Detect which cell encompasses the target text, then output its [x, y] center coordinate. 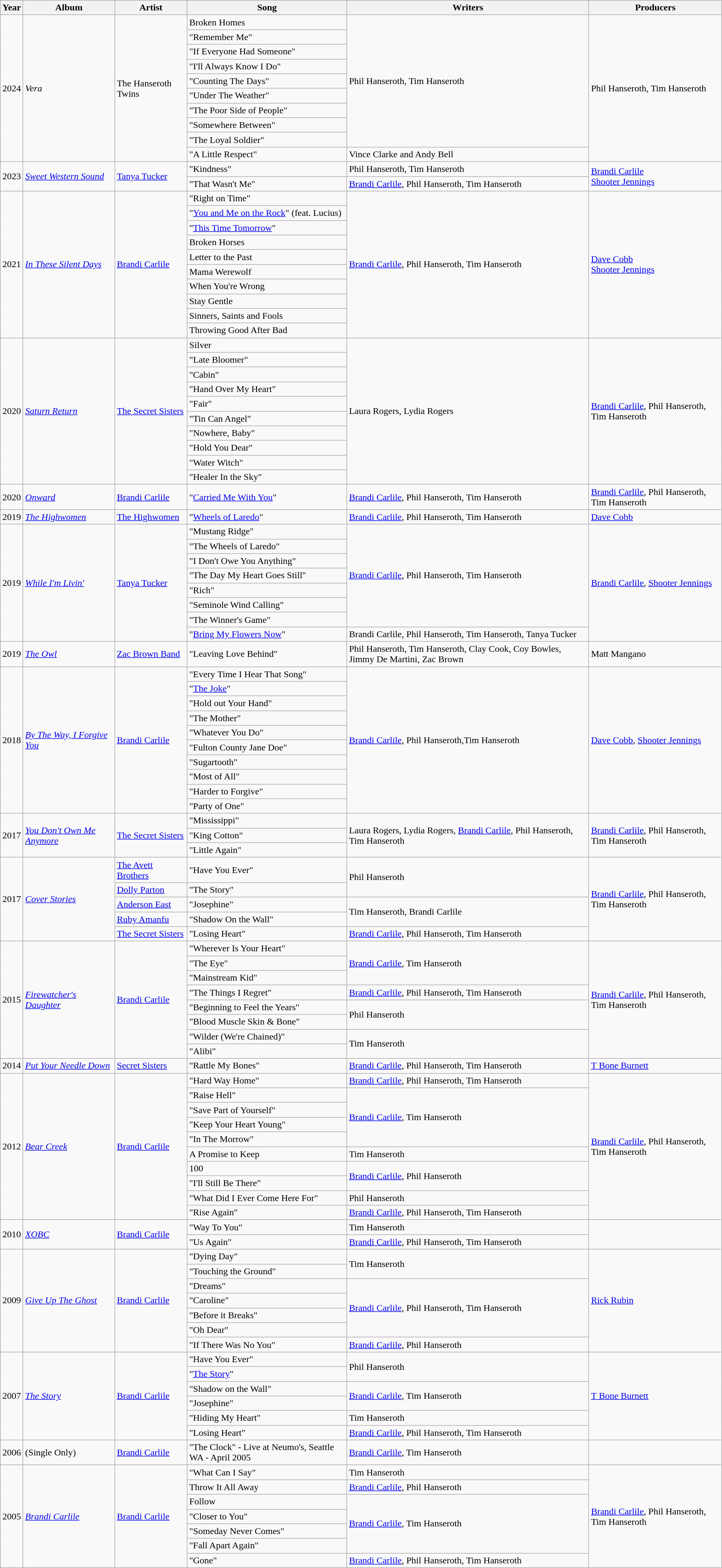
2018 [12, 740]
"Mustang Ridge" [267, 532]
2014 [12, 1066]
"Somewhere Between" [267, 125]
"Gone" [267, 1560]
Bear Creek [69, 1146]
Laura Rogers, Lydia Rogers, Brandi Carlile, Phil Hanseroth, Tim Hanseroth [468, 835]
"Under The Weather" [267, 96]
Put Your Needle Down [69, 1066]
2024 [12, 89]
Saturn Return [69, 411]
2015 [12, 1000]
"Beginning to Feel the Years" [267, 1007]
"Way To You" [267, 1227]
"The Loyal Soldier" [267, 140]
"Blood Muscle Skin & Bone" [267, 1022]
Vince Clarke and Andy Bell [468, 154]
Firewatcher's Daughter [69, 1000]
By The Way, I Forgive You [69, 740]
"Touching the Ground" [267, 1271]
Laura Rogers, Lydia Rogers [468, 411]
"Shadow on the Wall" [267, 1389]
Phil Hanseroth, Tim Hanseroth, Clay Cook, Coy Bowles, Jimmy De Martini, Zac Brown [468, 654]
"The Joke" [267, 689]
"Right on Time" [267, 199]
Zac Brown Band [151, 654]
You Don't Own Me Anymore [69, 835]
"Late Bloomer" [267, 360]
"Hard Way Home" [267, 1080]
"The Eye" [267, 963]
"Mississippi" [267, 821]
Dave Cobb, Shooter Jennings [655, 740]
"Water Witch" [267, 463]
Secret Sisters [151, 1066]
Producers [655, 8]
The Hanseroth Twins [151, 89]
Song [267, 8]
Give Up The Ghost [69, 1300]
Brandi CarlileShooter Jennings [655, 176]
"Leaving Love Behind" [267, 654]
"The Wheels of Laredo" [267, 546]
"Caroline" [267, 1300]
Ruby Amanfu [151, 919]
"If Everyone Had Someone" [267, 52]
2006 [12, 1452]
"The Day My Heart Goes Still" [267, 575]
2007 [12, 1396]
Artist [151, 8]
"The Poor Side of People" [267, 110]
Silver [267, 345]
"I Don't Owe You Anything" [267, 561]
Stay Gentle [267, 301]
"What Did I Ever Come Here For" [267, 1198]
Dolly Parton [151, 890]
"Fair" [267, 404]
2023 [12, 176]
Year [12, 8]
Follow [267, 1502]
"Every Time I Hear That Song" [267, 674]
(Single Only) [69, 1452]
"Sugartooth" [267, 762]
"King Cotton" [267, 835]
"Alibi" [267, 1051]
"Harder to Forgive" [267, 791]
"Dreams" [267, 1286]
"Mainstream Kid" [267, 978]
"Dying Day" [267, 1257]
"The Things I Regret" [267, 993]
Anderson East [151, 904]
Broken Horses [267, 242]
"Hold You Dear" [267, 448]
Throwing Good After Bad [267, 330]
"Us Again" [267, 1242]
"Counting The Days" [267, 81]
"The Mother" [267, 718]
"Save Part of Yourself" [267, 1110]
2010 [12, 1235]
"Wheels of Laredo" [267, 517]
Sweet Western Sound [69, 176]
Throw It All Away [267, 1487]
Brandi Carlile, Phil Hanseroth,Tim Hanseroth [468, 740]
The Story [69, 1396]
The Owl [69, 654]
"I'll Still Be There" [267, 1183]
When You're Wrong [267, 286]
"Bring My Flowers Now" [267, 634]
Matt Mangano [655, 654]
"Rich" [267, 590]
"Cabin" [267, 374]
Tim Hanseroth, Brandi Carlile [468, 912]
2012 [12, 1146]
Rick Rubin [655, 1300]
A Promise to Keep [267, 1154]
Writers [468, 8]
"Little Again" [267, 850]
Sinners, Saints and Fools [267, 316]
Dave CobbShooter Jennings [655, 264]
"Wilder (We're Chained)" [267, 1036]
"The Clock" - Live at Neumo's, Seattle WA - April 2005 [267, 1452]
Brandi Carlile, Phil Hanseroth, Tim Hanseroth, Tanya Tucker [468, 634]
While I'm Livin' [69, 583]
"Healer In the Sky" [267, 477]
"What Can I Say" [267, 1472]
Dave Cobb [655, 517]
100 [267, 1169]
"In The Morrow" [267, 1139]
"Nowhere, Baby" [267, 433]
"This Time Tomorrow" [267, 228]
"Tin Can Angel" [267, 418]
XOBC [69, 1235]
Cover Stories [69, 899]
"You and Me on the Rock" (feat. Lucius) [267, 213]
"Most of All" [267, 777]
In These Silent Days [69, 264]
Album [69, 8]
"Carried Me With You" [267, 497]
"Keep Your Heart Young" [267, 1124]
Mama Werewolf [267, 272]
"Hand Over My Heart" [267, 389]
"Rise Again" [267, 1213]
2009 [12, 1300]
"Remember Me" [267, 37]
"A Little Respect" [267, 154]
"The Winner's Game" [267, 619]
"That Wasn't Me" [267, 184]
2005 [12, 1516]
"Fall Apart Again" [267, 1546]
"Shadow On the Wall" [267, 919]
"If There Was No You" [267, 1344]
"Whatever You Do" [267, 733]
"Raise Hell" [267, 1095]
"Someday Never Comes" [267, 1531]
"Seminole Wind Calling" [267, 605]
"Wherever Is Your Heart" [267, 949]
"Before it Breaks" [267, 1315]
"Party of One" [267, 806]
Brandi Carlile, Shooter Jennings [655, 583]
Vera [69, 89]
"Hiding My Heart" [267, 1418]
"Kindness" [267, 169]
"Oh Dear" [267, 1330]
"Hold out Your Hand" [267, 703]
Broken Homes [267, 22]
"Fulton County Jane Doe" [267, 747]
Onward [69, 497]
"Rattle My Bones" [267, 1066]
The Avett Brothers [151, 870]
2021 [12, 264]
"I'll Always Know I Do" [267, 66]
Letter to the Past [267, 257]
"Closer to You" [267, 1516]
